Output the [x, y] coordinate of the center of the cell containing the given text.  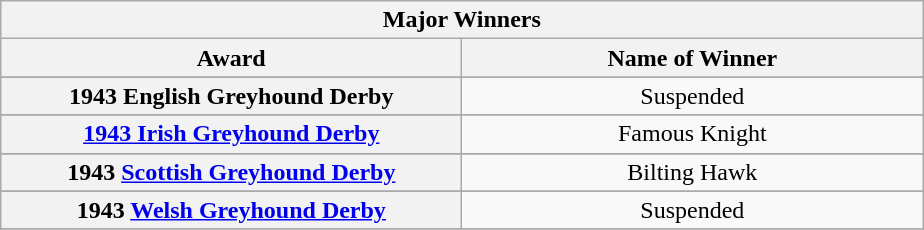
1943 Scottish Greyhound Derby [232, 172]
Major Winners [462, 20]
Famous Knight [692, 134]
Bilting Hawk [692, 172]
1943 English Greyhound Derby [232, 96]
Name of Winner [692, 58]
1943 Welsh Greyhound Derby [232, 210]
Award [232, 58]
1943 Irish Greyhound Derby [232, 134]
